Provide the [X, Y] coordinate of the cell's center where the given text is located.  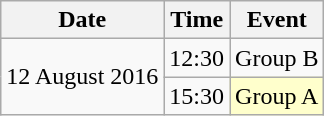
Time [197, 20]
Event [277, 20]
12 August 2016 [82, 77]
Group B [277, 58]
15:30 [197, 96]
12:30 [197, 58]
Group A [277, 96]
Date [82, 20]
